Locate the cell with the specified text and output its [x, y] center coordinate. 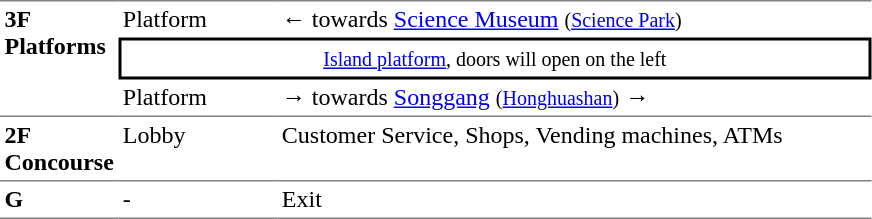
← towards Science Museum (Science Park) [574, 19]
→ towards Songgang (Honghuashan) → [574, 98]
3FPlatforms [59, 58]
2FConcourse [59, 149]
Lobby [198, 149]
Customer Service, Shops, Vending machines, ATMs [574, 149]
Island platform, doors will open on the left [494, 59]
